Detect which cell encompasses the target text, then output its [x, y] center coordinate. 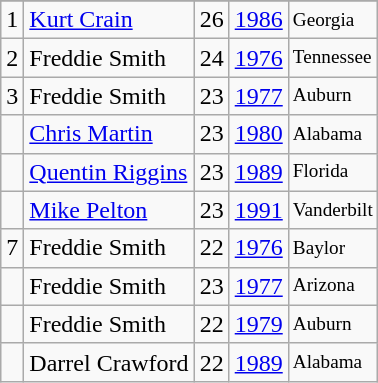
3 [12, 96]
Vanderbilt [332, 210]
7 [12, 248]
1979 [258, 324]
Florida [332, 172]
Georgia [332, 20]
Mike Pelton [109, 210]
Darrel Crawford [109, 362]
Arizona [332, 286]
Chris Martin [109, 134]
24 [212, 58]
1986 [258, 20]
Kurt Crain [109, 20]
Quentin Riggins [109, 172]
Baylor [332, 248]
Tennessee [332, 58]
1980 [258, 134]
2 [12, 58]
1 [12, 20]
26 [212, 20]
1991 [258, 210]
